Capture the cell that displays the provided text and extract its [x, y] central coordinate. 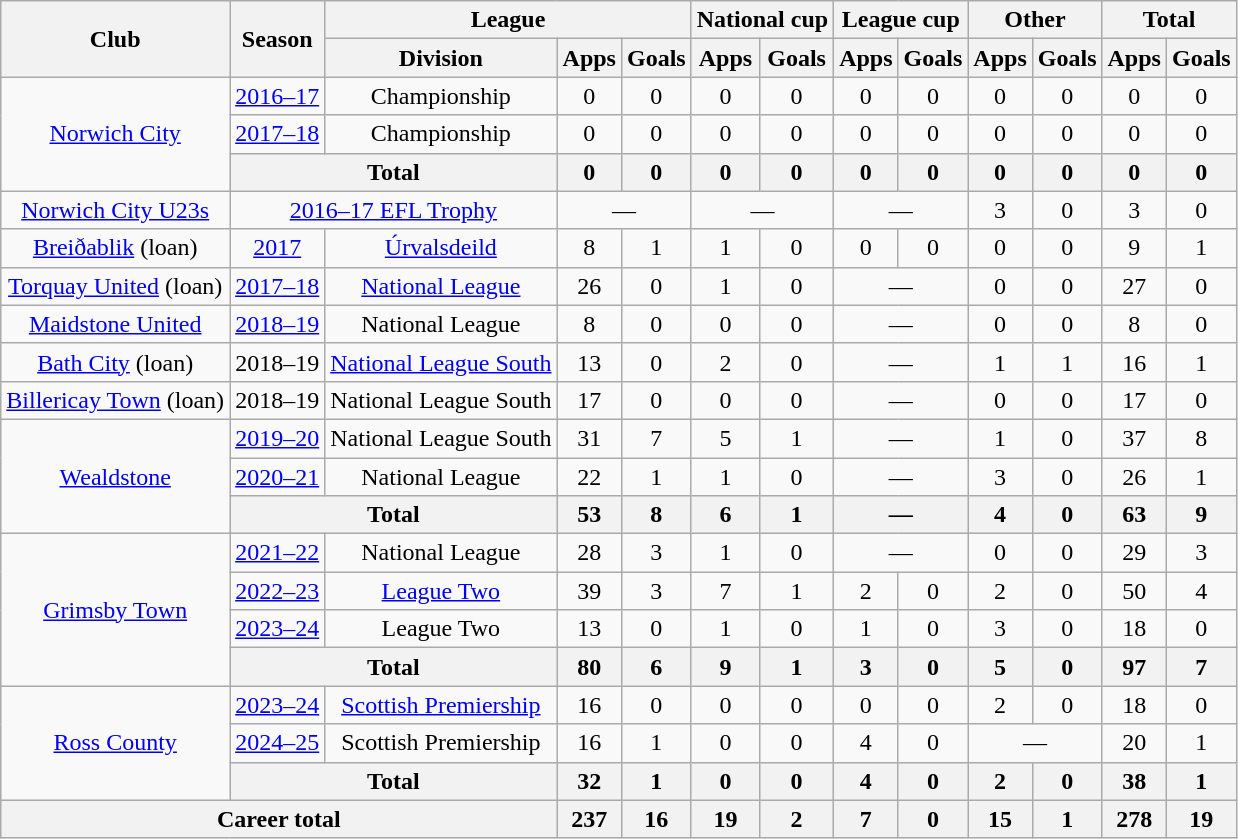
28 [589, 553]
League cup [901, 20]
Úrvalsdeild [441, 248]
50 [1134, 591]
237 [589, 819]
2022–23 [278, 591]
15 [1000, 819]
37 [1134, 438]
Norwich City [116, 134]
278 [1134, 819]
Ross County [116, 743]
22 [589, 477]
National cup [762, 20]
2017 [278, 248]
Wealdstone [116, 476]
20 [1134, 743]
29 [1134, 553]
Season [278, 39]
Other [1035, 20]
2021–22 [278, 553]
Bath City (loan) [116, 362]
Club [116, 39]
2016–17 EFL Trophy [394, 210]
Maidstone United [116, 324]
Grimsby Town [116, 610]
39 [589, 591]
Division [441, 58]
2020–21 [278, 477]
League [508, 20]
2019–20 [278, 438]
2024–25 [278, 743]
2016–17 [278, 96]
32 [589, 781]
63 [1134, 515]
31 [589, 438]
80 [589, 667]
53 [589, 515]
Breiðablik (loan) [116, 248]
27 [1134, 286]
Norwich City U23s [116, 210]
Career total [279, 819]
38 [1134, 781]
Billericay Town (loan) [116, 400]
Torquay United (loan) [116, 286]
97 [1134, 667]
